Output the [X, Y] coordinate of the center of the cell containing the given text.  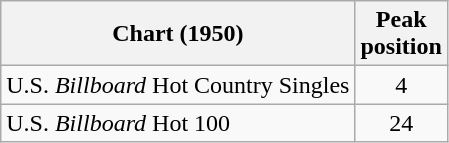
Peakposition [401, 34]
U.S. Billboard Hot Country Singles [178, 85]
Chart (1950) [178, 34]
24 [401, 123]
U.S. Billboard Hot 100 [178, 123]
4 [401, 85]
